For the text-containing cell, return its midpoint in [X, Y] coordinate format. 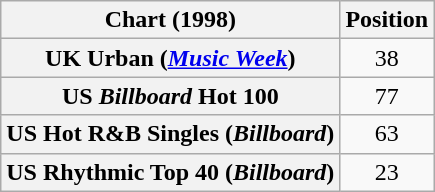
63 [387, 134]
UK Urban (Music Week) [170, 58]
US Billboard Hot 100 [170, 96]
Chart (1998) [170, 20]
US Hot R&B Singles (Billboard) [170, 134]
Position [387, 20]
US Rhythmic Top 40 (Billboard) [170, 172]
23 [387, 172]
77 [387, 96]
38 [387, 58]
